Locate the cell with the specified text and output its (x, y) center coordinate. 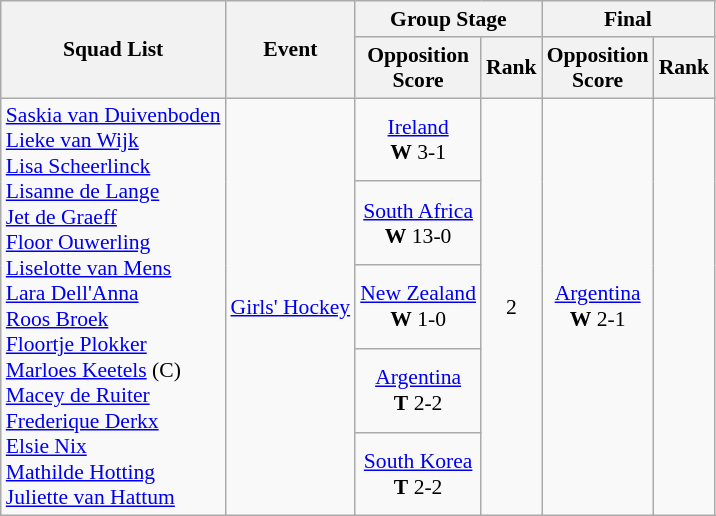
Group Stage (448, 19)
Girls' Hockey (290, 307)
New Zealand W 1-0 (418, 307)
Argentina T 2-2 (418, 391)
South Korea T 2-2 (418, 474)
Argentina W 2-1 (598, 307)
Ireland W 3-1 (418, 140)
Event (290, 50)
Squad List (114, 50)
Final (628, 19)
South Africa W 13-0 (418, 224)
2 (512, 307)
